Determine the (x, y) coordinate at the center of the cell enclosing the given text.  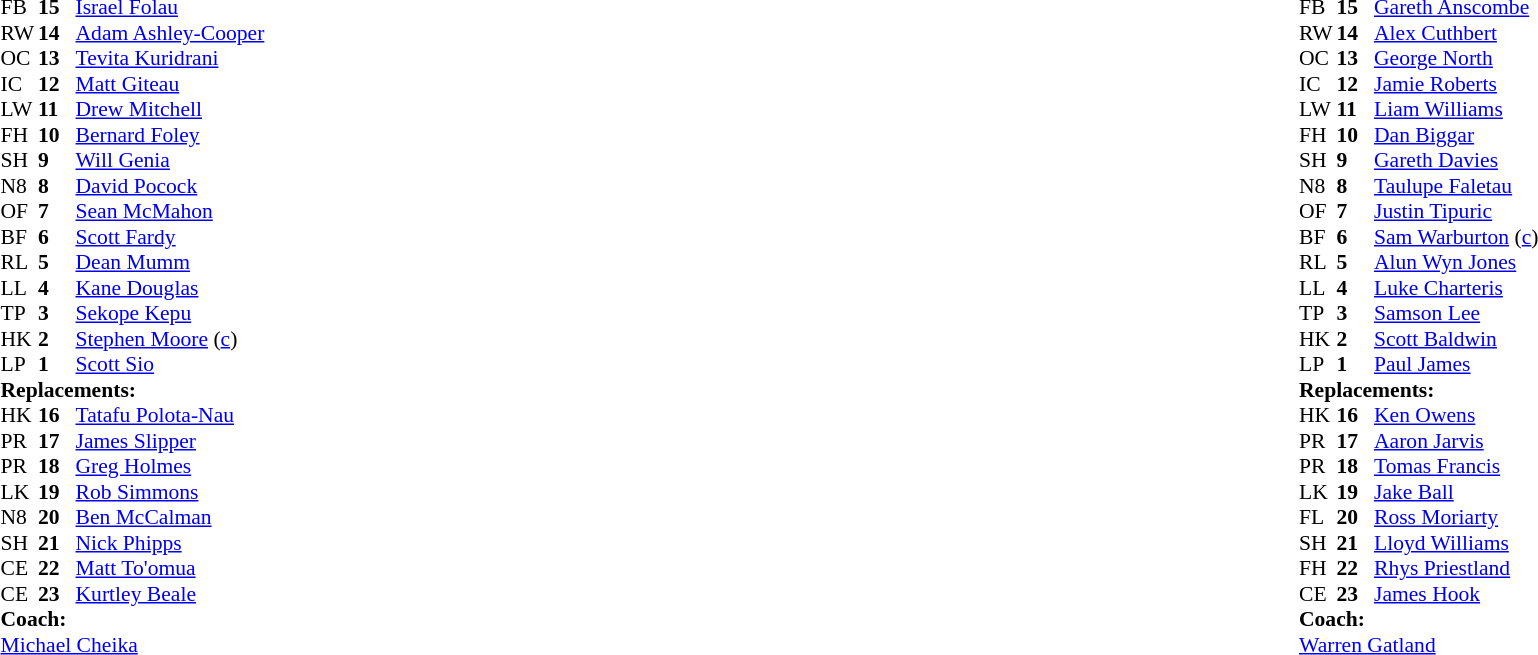
Sekope Kepu (170, 313)
Scott Fardy (170, 237)
Nick Phipps (170, 543)
Drew Mitchell (170, 109)
Rob Simmons (170, 492)
Adam Ashley-Cooper (170, 33)
Matt Giteau (170, 84)
Sean McMahon (170, 211)
Scott Sio (170, 365)
Matt To'omua (170, 569)
Tevita Kuridrani (170, 59)
David Pocock (170, 186)
Greg Holmes (170, 467)
Coach: (132, 619)
Bernard Foley (170, 135)
Kurtley Beale (170, 594)
Kane Douglas (170, 288)
Will Genia (170, 161)
FL (1318, 517)
Stephen Moore (c) (170, 339)
Replacements: (132, 390)
Ben McCalman (170, 517)
Dean Mumm (170, 263)
James Slipper (170, 441)
Tatafu Polota-Nau (170, 415)
